Extract the (x, y) coordinate from the center of the cell holding the provided text.  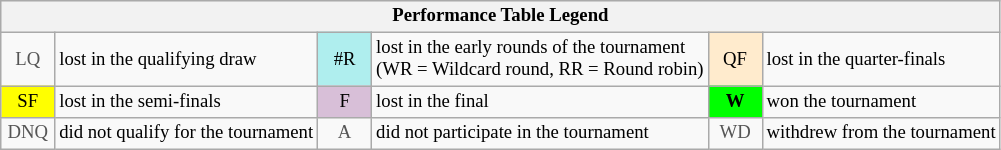
lost in the qualifying draw (186, 60)
DNQ (28, 134)
A (345, 134)
SF (28, 102)
lost in the semi-finals (186, 102)
withdrew from the tournament (881, 134)
LQ (28, 60)
lost in the early rounds of the tournament(WR = Wildcard round, RR = Round robin) (540, 60)
F (345, 102)
#R (345, 60)
lost in the quarter-finals (881, 60)
did not participate in the tournament (540, 134)
lost in the final (540, 102)
did not qualify for the tournament (186, 134)
QF (735, 60)
won the tournament (881, 102)
Performance Table Legend (500, 16)
WD (735, 134)
W (735, 102)
